Identify which cell holds the provided text, then report its (x, y) central coordinate. 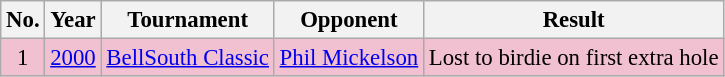
2000 (73, 58)
BellSouth Classic (188, 58)
Tournament (188, 20)
1 (23, 58)
No. (23, 20)
Result (573, 20)
Lost to birdie on first extra hole (573, 58)
Opponent (348, 20)
Phil Mickelson (348, 58)
Year (73, 20)
